Determine the (x, y) coordinate at the center of the cell enclosing the given text.  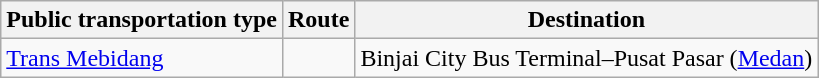
Public transportation type (142, 20)
Trans Mebidang (142, 58)
Route (318, 20)
Destination (586, 20)
Binjai City Bus Terminal–Pusat Pasar (Medan) (586, 58)
